Identify which cell holds the provided text, then report its (X, Y) central coordinate. 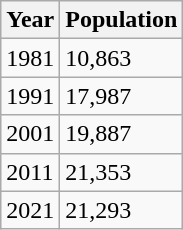
2011 (30, 172)
1991 (30, 96)
Year (30, 20)
21,293 (122, 210)
21,353 (122, 172)
19,887 (122, 134)
1981 (30, 58)
10,863 (122, 58)
Population (122, 20)
17,987 (122, 96)
2021 (30, 210)
2001 (30, 134)
